Find where the given text appears and provide that cell's center as (X, Y) coordinate. 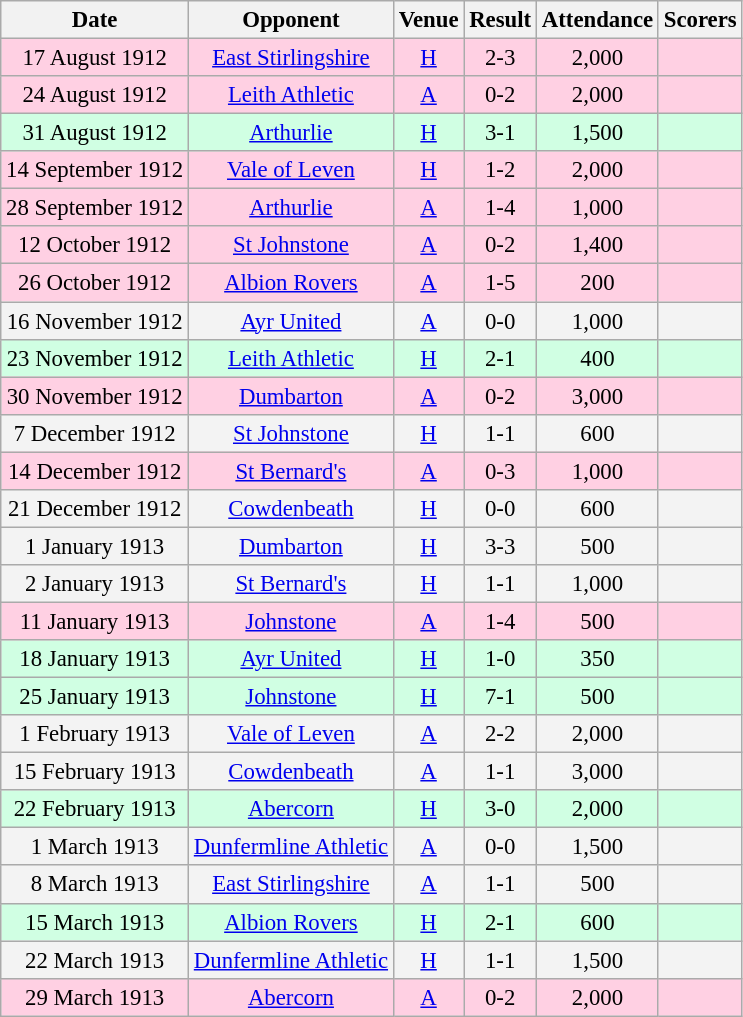
1 January 1913 (95, 546)
Attendance (597, 20)
Result (500, 20)
2 January 1913 (95, 584)
17 August 1912 (95, 58)
3-0 (500, 809)
1 March 1913 (95, 847)
12 October 1912 (95, 245)
2-3 (500, 58)
14 December 1912 (95, 471)
400 (597, 358)
8 March 1913 (95, 885)
Date (95, 20)
15 March 1913 (95, 922)
22 March 1913 (95, 960)
15 February 1913 (95, 772)
2-2 (500, 734)
31 August 1912 (95, 133)
Scorers (700, 20)
18 January 1913 (95, 659)
25 January 1913 (95, 697)
3-1 (500, 133)
7-1 (500, 697)
30 November 1912 (95, 396)
23 November 1912 (95, 358)
Venue (428, 20)
7 December 1912 (95, 433)
22 February 1913 (95, 809)
16 November 1912 (95, 321)
0-3 (500, 471)
1 February 1913 (95, 734)
1,400 (597, 245)
28 September 1912 (95, 208)
Opponent (292, 20)
21 December 1912 (95, 509)
350 (597, 659)
11 January 1913 (95, 621)
29 March 1913 (95, 997)
1-0 (500, 659)
3-3 (500, 546)
26 October 1912 (95, 283)
14 September 1912 (95, 170)
1-5 (500, 283)
1-2 (500, 170)
200 (597, 283)
24 August 1912 (95, 95)
